Detect which cell encompasses the target text, then output its [X, Y] center coordinate. 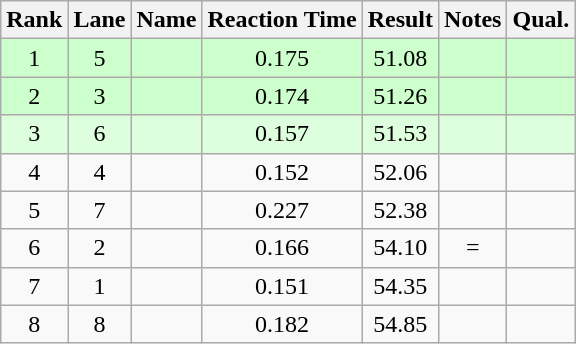
51.08 [400, 58]
51.26 [400, 96]
52.06 [400, 172]
Reaction Time [282, 20]
Rank [34, 20]
0.182 [282, 324]
0.152 [282, 172]
Name [166, 20]
0.175 [282, 58]
Qual. [541, 20]
52.38 [400, 210]
54.85 [400, 324]
Notes [473, 20]
0.151 [282, 286]
= [473, 248]
Result [400, 20]
0.227 [282, 210]
0.174 [282, 96]
54.10 [400, 248]
0.157 [282, 134]
51.53 [400, 134]
Lane [100, 20]
54.35 [400, 286]
0.166 [282, 248]
